Return the [x, y] coordinate for the center point of the cell that contains the specified text.  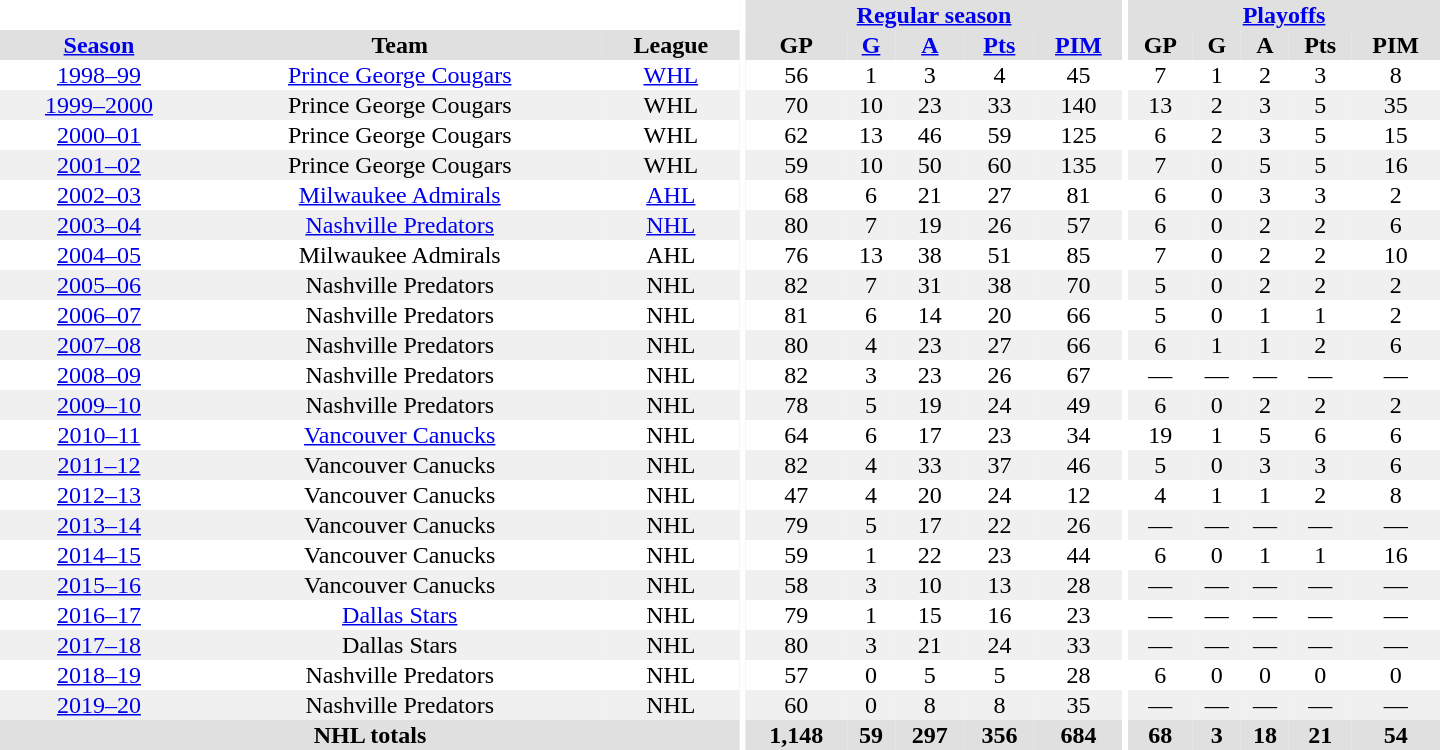
47 [796, 495]
78 [796, 405]
2017–18 [99, 645]
2013–14 [99, 525]
2002–03 [99, 195]
31 [930, 285]
64 [796, 435]
85 [1078, 255]
2000–01 [99, 135]
58 [796, 585]
135 [1078, 165]
NHL totals [370, 735]
49 [1078, 405]
44 [1078, 555]
54 [1396, 735]
2019–20 [99, 705]
1998–99 [99, 75]
2007–08 [99, 345]
1999–2000 [99, 105]
Playoffs [1284, 15]
2004–05 [99, 255]
2003–04 [99, 225]
684 [1078, 735]
51 [1000, 255]
League [671, 45]
62 [796, 135]
12 [1078, 495]
297 [930, 735]
2015–16 [99, 585]
356 [1000, 735]
2005–06 [99, 285]
1,148 [796, 735]
Team [400, 45]
2010–11 [99, 435]
2001–02 [99, 165]
34 [1078, 435]
50 [930, 165]
140 [1078, 105]
45 [1078, 75]
2009–10 [99, 405]
2016–17 [99, 615]
2008–09 [99, 375]
2014–15 [99, 555]
2012–13 [99, 495]
14 [930, 315]
37 [1000, 465]
Regular season [934, 15]
2006–07 [99, 315]
2011–12 [99, 465]
2018–19 [99, 675]
Season [99, 45]
56 [796, 75]
18 [1265, 735]
76 [796, 255]
125 [1078, 135]
67 [1078, 375]
